Detect which cell encompasses the target text, then output its [x, y] center coordinate. 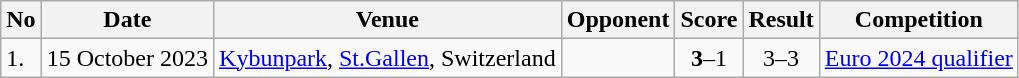
3–1 [709, 58]
1. [21, 58]
No [21, 20]
Euro 2024 qualifier [918, 58]
Score [709, 20]
15 October 2023 [127, 58]
Date [127, 20]
Competition [918, 20]
Venue [388, 20]
3–3 [781, 58]
Result [781, 20]
Opponent [618, 20]
Kybunpark, St.Gallen, Switzerland [388, 58]
